Extract the (x, y) coordinate from the center of the cell holding the provided text.  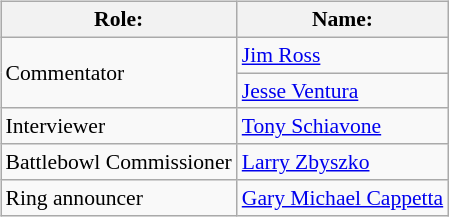
Role: (119, 20)
Commentator (119, 72)
Tony Schiavone (343, 126)
Name: (343, 20)
Battlebowl Commissioner (119, 162)
Interviewer (119, 126)
Jesse Ventura (343, 91)
Ring announcer (119, 198)
Jim Ross (343, 55)
Gary Michael Cappetta (343, 198)
Larry Zbyszko (343, 162)
